Provide the [x, y] coordinate of the cell's center where the given text is located.  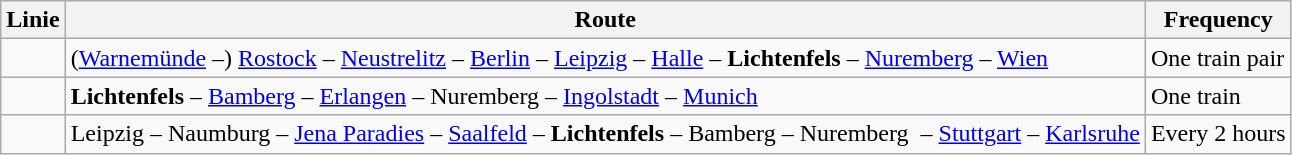
Linie [33, 20]
(Warnemünde –) Rostock – Neustrelitz – Berlin – Leipzig – Halle – Lichtenfels – Nuremberg – Wien [605, 58]
Every 2 hours [1218, 134]
One train pair [1218, 58]
Route [605, 20]
Frequency [1218, 20]
Lichtenfels – Bamberg – Erlangen – Nuremberg – Ingolstadt – Munich [605, 96]
Leipzig – Naumburg – Jena Paradies – Saalfeld – Lichtenfels – Bamberg – Nuremberg – Stuttgart – Karlsruhe [605, 134]
One train [1218, 96]
